For the text-containing cell, return its midpoint in (x, y) coordinate format. 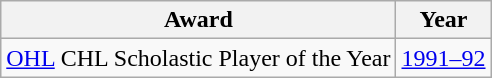
OHL CHL Scholastic Player of the Year (198, 58)
1991–92 (444, 58)
Award (198, 20)
Year (444, 20)
